From the cell containing the given text, extract its center point as (X, Y) coordinate. 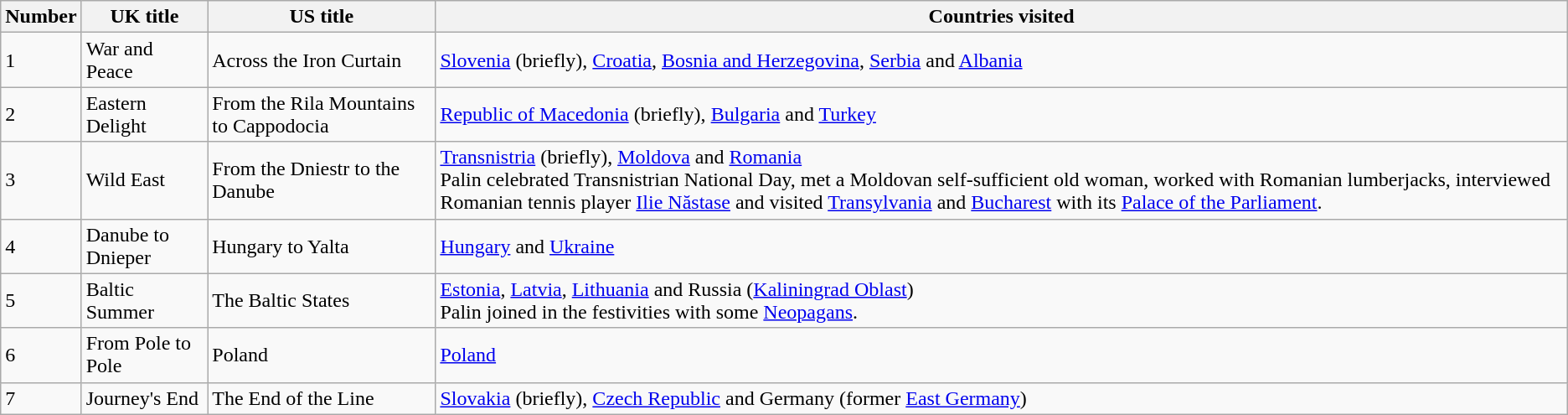
Slovakia (briefly), Czech Republic and Germany (former East Germany) (1002, 398)
The Baltic States (322, 300)
Hungary and Ukraine (1002, 246)
1 (41, 60)
The End of the Line (322, 398)
Estonia, Latvia, Lithuania and Russia (Kaliningrad Oblast) Palin joined in the festivities with some Neopagans. (1002, 300)
2 (41, 114)
From the Dniestr to the Danube (322, 180)
7 (41, 398)
Wild East (144, 180)
Danube to Dnieper (144, 246)
US title (322, 17)
3 (41, 180)
6 (41, 355)
From Pole to Pole (144, 355)
4 (41, 246)
Republic of Macedonia (briefly), Bulgaria and Turkey (1002, 114)
Slovenia (briefly), Croatia, Bosnia and Herzegovina, Serbia and Albania (1002, 60)
Baltic Summer (144, 300)
Countries visited (1002, 17)
From the Rila Mountains to Cappodocia (322, 114)
5 (41, 300)
Across the Iron Curtain (322, 60)
UK title (144, 17)
Journey's End (144, 398)
Hungary to Yalta (322, 246)
War and Peace (144, 60)
Eastern Delight (144, 114)
Number (41, 17)
